For the text-containing cell, return its midpoint in [X, Y] coordinate format. 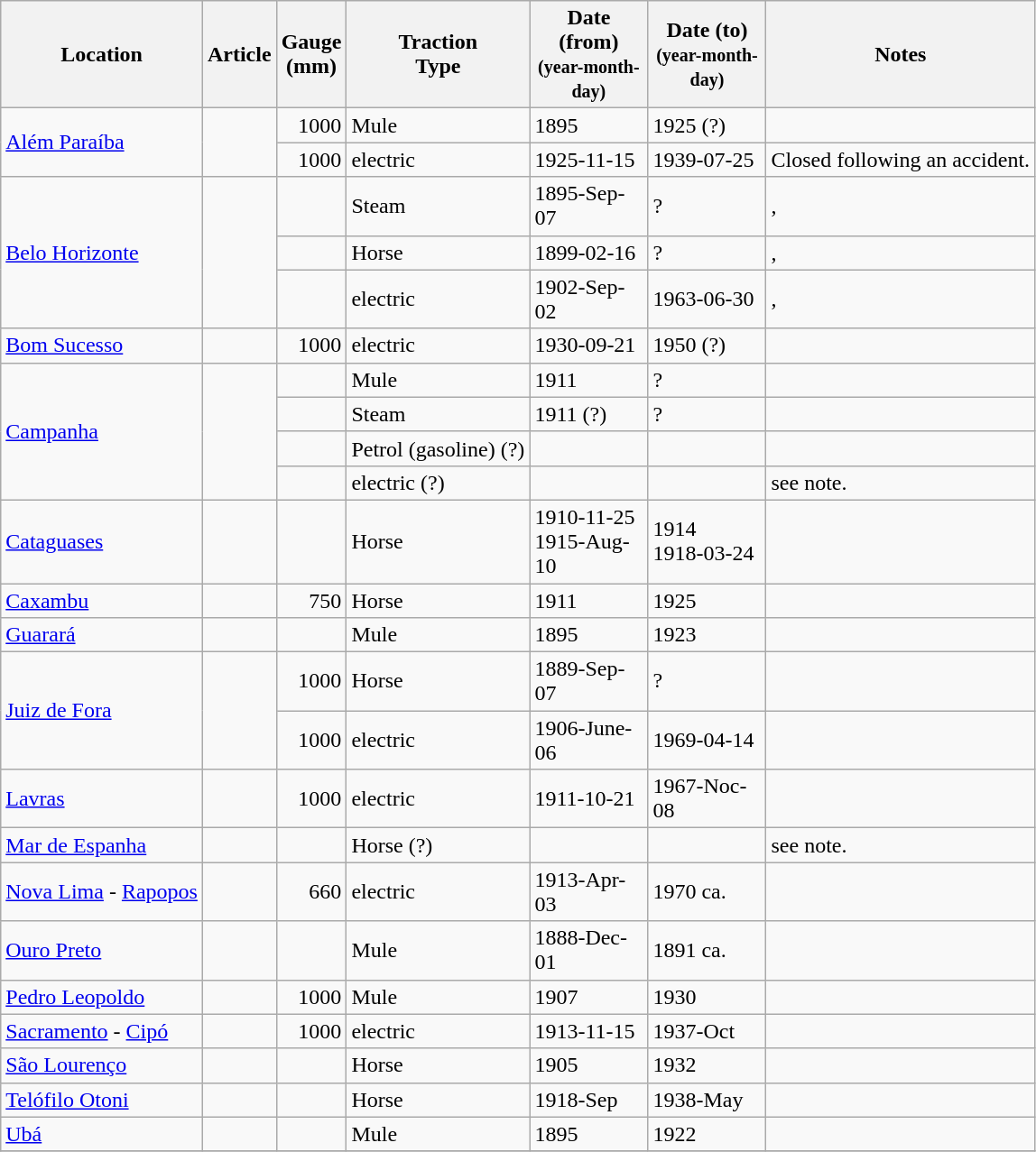
1907 [588, 997]
1889-Sep-07 [588, 682]
electric (?) [439, 483]
Campanha [102, 431]
19141918-03-24 [708, 541]
1950 (?) [708, 346]
Pedro Leopoldo [102, 997]
Belo Horizonte [102, 253]
1899-02-16 [588, 253]
1970 ca. [708, 891]
Bom Sucesso [102, 346]
Lavras [102, 799]
1911 (?) [588, 414]
1938-May [708, 1100]
1910-11-25 1915-Aug-10 [588, 541]
TractionType [439, 54]
1963-06-30 [708, 300]
Date (from)(year-month-day) [588, 54]
Além Paraíba [102, 143]
Location [102, 54]
Nova Lima - Rapopos [102, 891]
Notes [901, 54]
1922 [708, 1134]
Telófilo Otoni [102, 1100]
1906-June-06 [588, 740]
Sacramento - Cipó [102, 1031]
1939-07-25 [708, 160]
1967-Noc-08 [708, 799]
Mar de Espanha [102, 845]
Guarará [102, 635]
1930-09-21 [588, 346]
1918-Sep [588, 1100]
1937-Oct [708, 1031]
1913-11-15 [588, 1031]
Article [239, 54]
1932 [708, 1065]
1913-Apr-03 [588, 891]
1891 ca. [708, 951]
Juiz de Fora [102, 711]
750 [311, 600]
660 [311, 891]
Date (to)(year-month-day) [708, 54]
1930 [708, 997]
Ouro Preto [102, 951]
1902-Sep-02 [588, 300]
Ubá [102, 1134]
1923 [708, 635]
1895-Sep-07 [588, 206]
1925 [708, 600]
Closed following an accident. [901, 160]
Horse (?) [439, 845]
1969-04-14 [708, 740]
Caxambu [102, 600]
São Lourenço [102, 1065]
1925 (?) [708, 125]
1888-Dec-01 [588, 951]
1911-10-21 [588, 799]
Cataguases [102, 541]
Gauge (mm) [311, 54]
1925-11-15 [588, 160]
Petrol (gasoline) (?) [439, 448]
1905 [588, 1065]
